Find where the given text appears and provide that cell's center as (X, Y) coordinate. 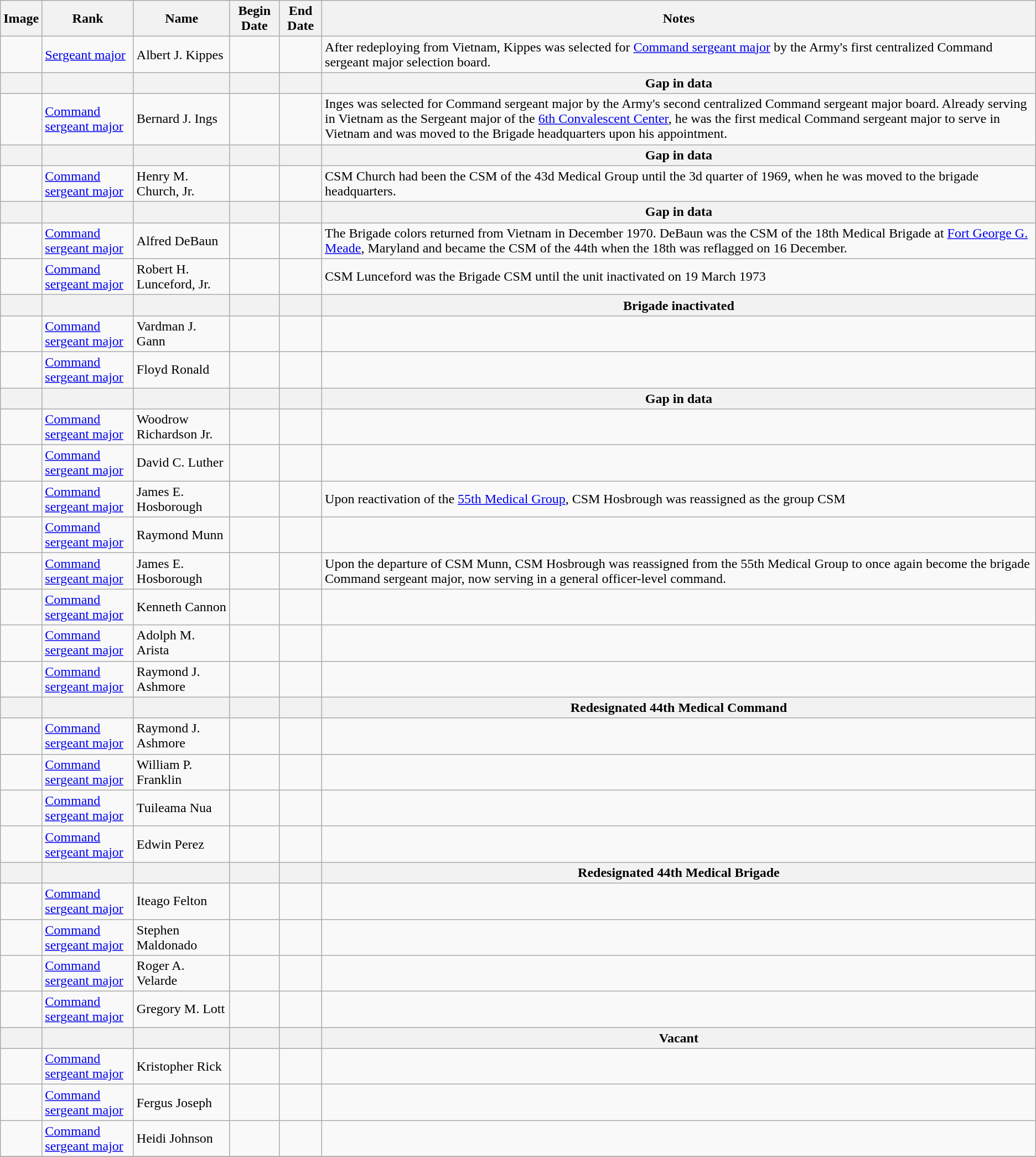
Henry M. Church, Jr. (182, 184)
CSM Church had been the CSM of the 43d Medical Group until the 3d quarter of 1969, when he was moved to the brigade headquarters. (679, 184)
Adolph M. Arista (182, 643)
Upon reactivation of the 55th Medical Group, CSM Hosbrough was reassigned as the group CSM (679, 499)
Redesignated 44th Medical Command (679, 707)
Edwin Perez (182, 844)
David C. Luther (182, 463)
Roger A. Velarde (182, 973)
Heidi Johnson (182, 1138)
Iteago Felton (182, 901)
Robert H. Lunceford, Jr. (182, 277)
Gregory M. Lott (182, 1010)
Brigade inactivated (679, 305)
CSM Lunceford was the Brigade CSM until the unit inactivated on 19 March 1973 (679, 277)
Begin Date (255, 19)
Vardman J. Gann (182, 333)
Redesignated 44th Medical Brigade (679, 872)
Floyd Ronald (182, 370)
End Date (301, 19)
Fergus Joseph (182, 1103)
Kenneth Cannon (182, 607)
Albert J. Kippes (182, 54)
Vacant (679, 1038)
Rank (88, 19)
Woodrow Richardson Jr. (182, 427)
Name (182, 19)
William P. Franklin (182, 772)
Raymond Munn (182, 535)
Bernard J. Ings (182, 119)
Alfred DeBaun (182, 240)
Tuileama Nua (182, 808)
Image (21, 19)
Kristopher Rick (182, 1066)
Sergeant major (88, 54)
Stephen Maldonado (182, 937)
Notes (679, 19)
